Determine the (X, Y) coordinate at the center of the cell enclosing the given text.  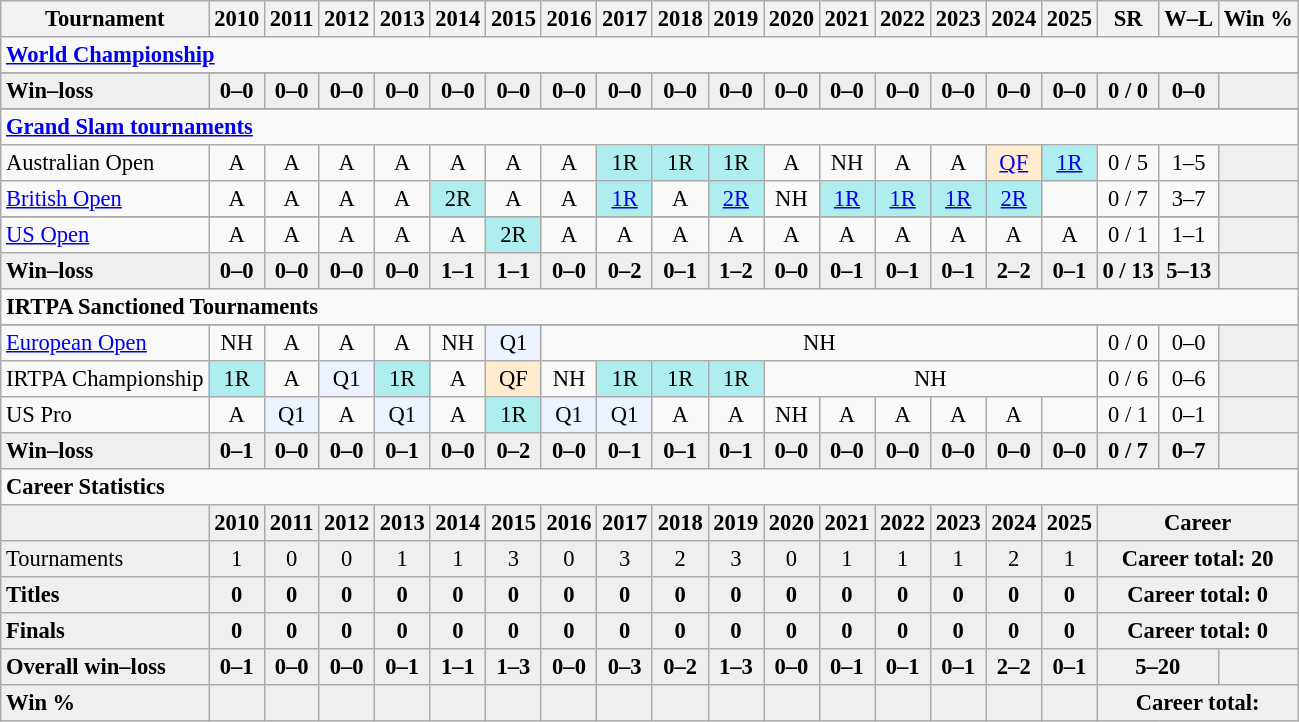
0–7 (1188, 451)
0–6 (1188, 379)
IRTPA Championship (105, 379)
0 / 13 (1128, 271)
IRTPA Sanctioned Tournaments (650, 307)
5–20 (1158, 667)
0 / 5 (1128, 163)
Career total: 20 (1198, 559)
Career Statistics (650, 487)
World Championship (650, 55)
Tournaments (105, 559)
US Open (105, 235)
1–2 (736, 271)
Grand Slam tournaments (650, 127)
British Open (105, 199)
0–3 (625, 667)
Titles (105, 595)
3–7 (1188, 199)
0 / 6 (1128, 379)
5–13 (1188, 271)
W–L (1188, 19)
Tournament (105, 19)
Finals (105, 631)
European Open (105, 343)
US Pro (105, 415)
Australian Open (105, 163)
Career (1198, 523)
SR (1128, 19)
Career total: (1198, 703)
1–5 (1188, 163)
Overall win–loss (105, 667)
